Identify which cell holds the provided text, then report its (x, y) central coordinate. 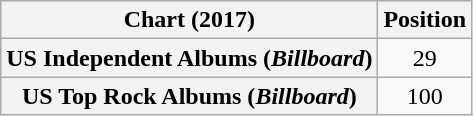
Position (425, 20)
Chart (2017) (190, 20)
US Top Rock Albums (Billboard) (190, 96)
29 (425, 58)
US Independent Albums (Billboard) (190, 58)
100 (425, 96)
